From the cell containing the given text, extract its center point as [X, Y] coordinate. 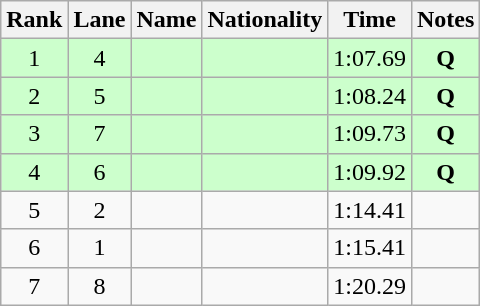
3 [34, 134]
1:08.24 [370, 96]
1:09.92 [370, 172]
Name [166, 20]
Time [370, 20]
8 [100, 286]
1:09.73 [370, 134]
Rank [34, 20]
1:14.41 [370, 210]
Nationality [265, 20]
1:07.69 [370, 58]
1:15.41 [370, 248]
Notes [445, 20]
Lane [100, 20]
1:20.29 [370, 286]
